Provide the (x, y) coordinate of the cell's center where the given text is located.  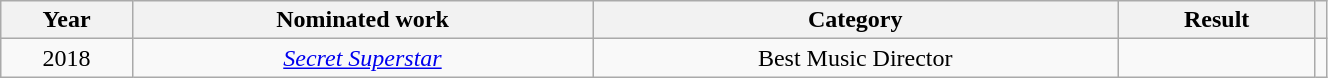
Secret Superstar (362, 58)
Category (856, 20)
Result (1216, 20)
Nominated work (362, 20)
Year (67, 20)
Best Music Director (856, 58)
2018 (67, 58)
